Return the (X, Y) coordinate for the center point of the cell that contains the specified text.  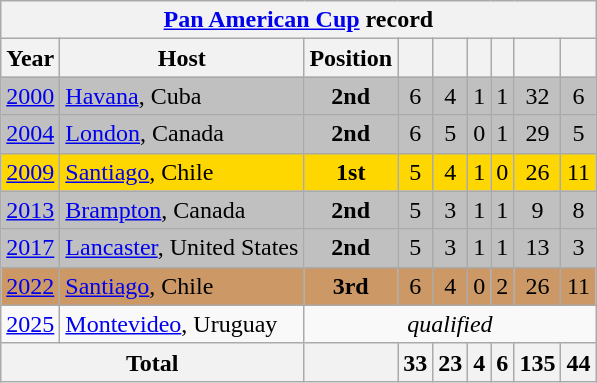
23 (450, 362)
Position (351, 58)
8 (578, 210)
13 (538, 248)
Brampton, Canada (182, 210)
2000 (30, 96)
2013 (30, 210)
2004 (30, 134)
2017 (30, 248)
Lancaster, United States (182, 248)
9 (538, 210)
Havana, Cuba (182, 96)
Montevideo, Uruguay (182, 324)
32 (538, 96)
2009 (30, 172)
3rd (351, 286)
qualified (450, 324)
London, Canada (182, 134)
33 (416, 362)
29 (538, 134)
Pan American Cup record (298, 20)
Host (182, 58)
2025 (30, 324)
1st (351, 172)
135 (538, 362)
Year (30, 58)
Total (152, 362)
2022 (30, 286)
44 (578, 362)
2 (502, 286)
